Search for the cell housing the specified text and yield its [x, y] center coordinate. 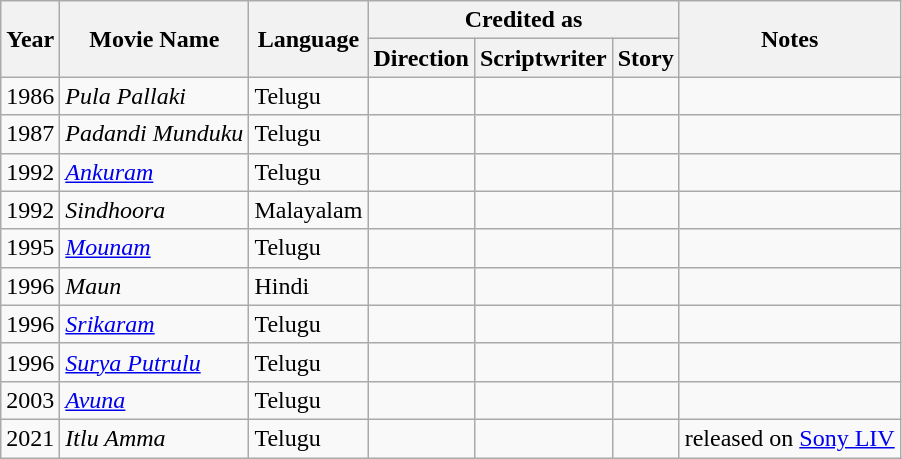
Padandi Munduku [154, 134]
Pula Pallaki [154, 96]
Credited as [524, 20]
Year [30, 39]
Surya Putrulu [154, 362]
Sindhoora [154, 210]
1986 [30, 96]
released on Sony LIV [790, 438]
Scriptwriter [543, 58]
Notes [790, 39]
Ankuram [154, 172]
2003 [30, 400]
Srikaram [154, 324]
Mounam [154, 248]
Hindi [308, 286]
Malayalam [308, 210]
Maun [154, 286]
Movie Name [154, 39]
Direction [422, 58]
2021 [30, 438]
Story [646, 58]
Itlu Amma [154, 438]
Language [308, 39]
1995 [30, 248]
Avuna [154, 400]
1987 [30, 134]
